Capture the cell that displays the provided text and extract its (x, y) central coordinate. 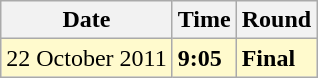
Date (86, 20)
Time (204, 20)
22 October 2011 (86, 58)
Round (276, 20)
Final (276, 58)
9:05 (204, 58)
